For the text-containing cell, return its midpoint in [X, Y] coordinate format. 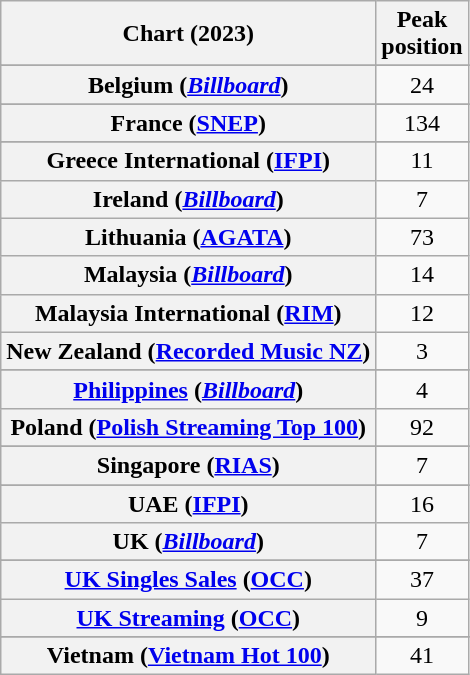
14 [422, 275]
Ireland (Billboard) [188, 199]
9 [422, 618]
134 [422, 123]
Lithuania (AGATA) [188, 237]
Singapore (RIAS) [188, 465]
Belgium (Billboard) [188, 85]
24 [422, 85]
73 [422, 237]
New Zealand (Recorded Music NZ) [188, 351]
UK Streaming (OCC) [188, 618]
Malaysia (Billboard) [188, 275]
4 [422, 389]
3 [422, 351]
Malaysia International (RIM) [188, 313]
16 [422, 503]
Poland (Polish Streaming Top 100) [188, 427]
11 [422, 161]
41 [422, 656]
UAE (IFPI) [188, 503]
UK (Billboard) [188, 542]
Greece International (IFPI) [188, 161]
37 [422, 580]
France (SNEP) [188, 123]
Vietnam (Vietnam Hot 100) [188, 656]
Chart (2023) [188, 34]
Philippines (Billboard) [188, 389]
92 [422, 427]
12 [422, 313]
Peakposition [422, 34]
UK Singles Sales (OCC) [188, 580]
